Pinpoint the cell where the given text exists, returning its [x, y] midpoint coordinate. 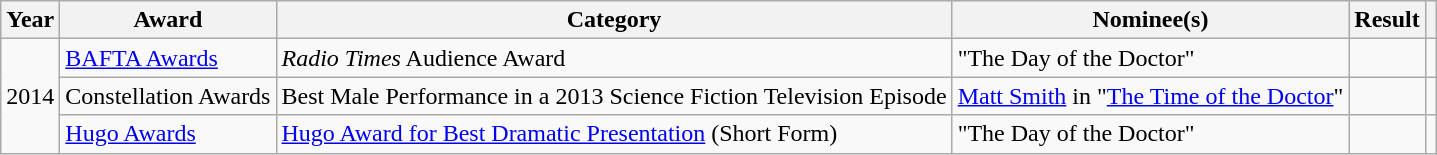
2014 [30, 96]
Result [1387, 20]
Radio Times Audience Award [614, 58]
Hugo Award for Best Dramatic Presentation (Short Form) [614, 134]
Hugo Awards [168, 134]
Constellation Awards [168, 96]
Best Male Performance in a 2013 Science Fiction Television Episode [614, 96]
Award [168, 20]
Category [614, 20]
Matt Smith in "The Time of the Doctor" [1150, 96]
Nominee(s) [1150, 20]
Year [30, 20]
BAFTA Awards [168, 58]
